Extract the [x, y] coordinate from the center of the cell holding the provided text.  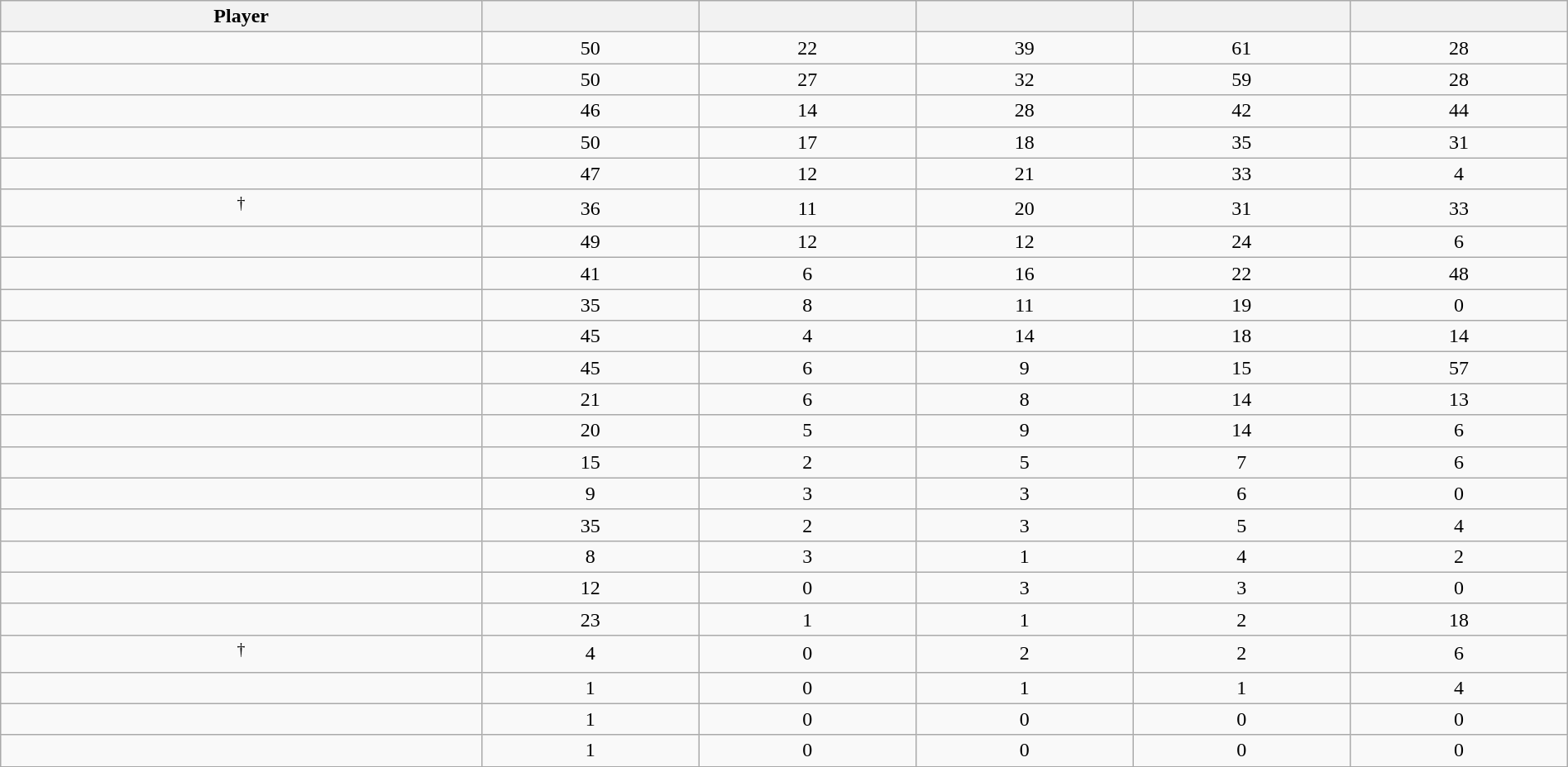
Player [241, 17]
57 [1459, 368]
7 [1242, 462]
36 [590, 208]
61 [1242, 48]
27 [807, 79]
41 [590, 274]
44 [1459, 111]
47 [590, 174]
13 [1459, 399]
48 [1459, 274]
46 [590, 111]
24 [1242, 242]
59 [1242, 79]
39 [1025, 48]
32 [1025, 79]
23 [590, 619]
17 [807, 142]
16 [1025, 274]
19 [1242, 305]
49 [590, 242]
42 [1242, 111]
